From the cell containing the given text, extract its center point as (X, Y) coordinate. 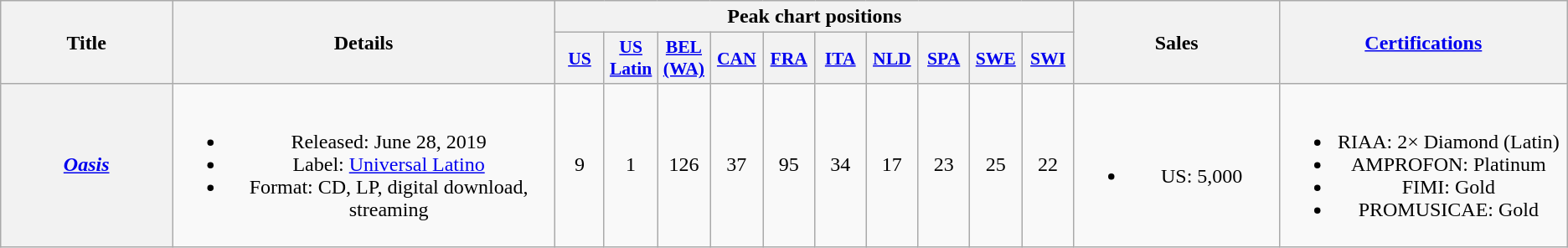
US: 5,000 (1176, 165)
34 (841, 165)
9 (580, 165)
USLatin (630, 59)
US (580, 59)
37 (737, 165)
SPA (943, 59)
126 (683, 165)
FRA (789, 59)
Oasis (87, 165)
Sales (1176, 42)
Title (87, 42)
NLD (892, 59)
Certifications (1423, 42)
CAN (737, 59)
95 (789, 165)
Details (364, 42)
23 (943, 165)
1 (630, 165)
Released: June 28, 2019Label: Universal LatinoFormat: CD, LP, digital download, streaming (364, 165)
SWI (1048, 59)
17 (892, 165)
SWE (995, 59)
22 (1048, 165)
ITA (841, 59)
Peak chart positions (814, 17)
RIAA: 2× Diamond (Latin)AMPROFON: PlatinumFIMI: GoldPROMUSICAE: Gold (1423, 165)
BEL(WA) (683, 59)
25 (995, 165)
